Detect which cell encompasses the target text, then output its (x, y) center coordinate. 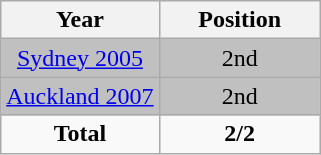
Sydney 2005 (80, 58)
Year (80, 20)
2/2 (240, 134)
Total (80, 134)
Position (240, 20)
Auckland 2007 (80, 96)
